Locate the cell with the specified text and output its [X, Y] center coordinate. 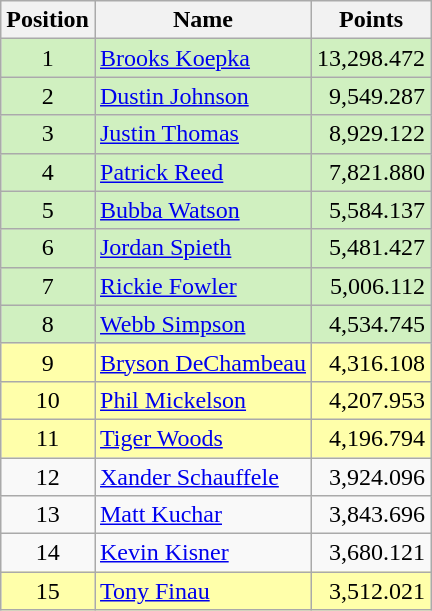
12 [48, 477]
4,316.108 [372, 362]
9,549.287 [372, 96]
Bryson DeChambeau [202, 362]
Jordan Spieth [202, 248]
5 [48, 210]
6 [48, 248]
8,929.122 [372, 134]
Tony Finau [202, 591]
Patrick Reed [202, 172]
3 [48, 134]
4,196.794 [372, 438]
Bubba Watson [202, 210]
Xander Schauffele [202, 477]
4,534.745 [372, 324]
5,481.427 [372, 248]
Name [202, 20]
5,584.137 [372, 210]
Kevin Kisner [202, 553]
Rickie Fowler [202, 286]
Phil Mickelson [202, 400]
Webb Simpson [202, 324]
Position [48, 20]
1 [48, 58]
4 [48, 172]
14 [48, 553]
2 [48, 96]
Matt Kuchar [202, 515]
Dustin Johnson [202, 96]
3,924.096 [372, 477]
Justin Thomas [202, 134]
3,843.696 [372, 515]
13 [48, 515]
3,512.021 [372, 591]
4,207.953 [372, 400]
15 [48, 591]
3,680.121 [372, 553]
9 [48, 362]
Brooks Koepka [202, 58]
11 [48, 438]
10 [48, 400]
13,298.472 [372, 58]
7,821.880 [372, 172]
8 [48, 324]
Tiger Woods [202, 438]
5,006.112 [372, 286]
Points [372, 20]
7 [48, 286]
